Return [X, Y] of the center of cell containing provided text 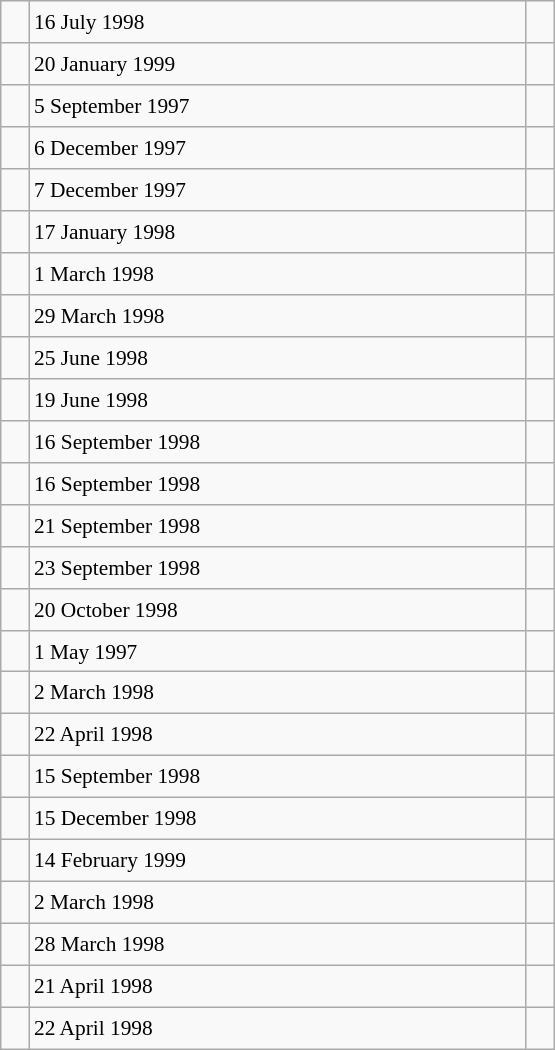
6 December 1997 [278, 148]
1 May 1997 [278, 651]
28 March 1998 [278, 945]
21 September 1998 [278, 525]
17 January 1998 [278, 232]
20 October 1998 [278, 609]
16 July 1998 [278, 22]
14 February 1999 [278, 861]
15 September 1998 [278, 777]
29 March 1998 [278, 316]
19 June 1998 [278, 399]
21 April 1998 [278, 986]
7 December 1997 [278, 190]
25 June 1998 [278, 358]
1 March 1998 [278, 274]
20 January 1999 [278, 64]
5 September 1997 [278, 106]
15 December 1998 [278, 819]
23 September 1998 [278, 567]
